Identify which cell holds the provided text, then report its [X, Y] central coordinate. 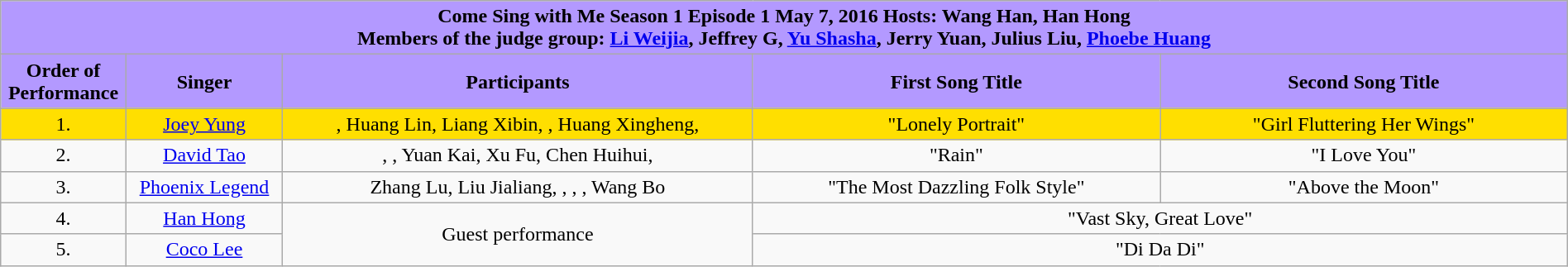
4. [64, 218]
"I Love You" [1365, 155]
David Tao [203, 155]
2. [64, 155]
Joey Yung [203, 124]
3. [64, 187]
Zhang Lu, Liu Jialiang, , , , Wang Bo [518, 187]
Han Hong [203, 218]
Second Song Title [1365, 81]
5. [64, 250]
Phoenix Legend [203, 187]
Participants [518, 81]
Coco Lee [203, 250]
Order of Performance [64, 81]
, , Yuan Kai, Xu Fu, Chen Huihui, [518, 155]
"The Most Dazzling Folk Style" [956, 187]
"Girl Fluttering Her Wings" [1365, 124]
, Huang Lin, Liang Xibin, , Huang Xingheng, [518, 124]
First Song Title [956, 81]
Guest performance [518, 234]
"Vast Sky, Great Love" [1159, 218]
Singer [203, 81]
"Rain" [956, 155]
"Lonely Portrait" [956, 124]
1. [64, 124]
"Di Da Di" [1159, 250]
"Above the Moon" [1365, 187]
